Detect which cell encompasses the target text, then output its (X, Y) center coordinate. 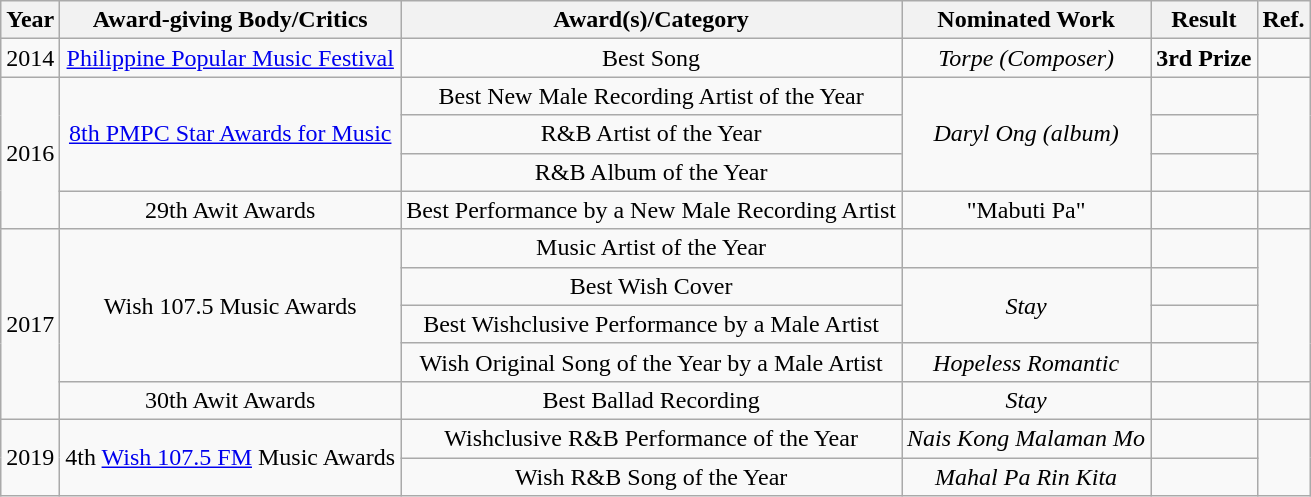
2019 (30, 457)
4th Wish 107.5 FM Music Awards (230, 457)
"Mabuti Pa" (1026, 210)
Award-giving Body/Critics (230, 20)
Best Wishclusive Performance by a Male Artist (652, 324)
Music Artist of the Year (652, 248)
Mahal Pa Rin Kita (1026, 477)
2017 (30, 324)
Result (1204, 20)
29th Awit Awards (230, 210)
R&B Album of the Year (652, 172)
Torpe (Composer) (1026, 58)
8th PMPC Star Awards for Music (230, 134)
Daryl Ong (album) (1026, 134)
2014 (30, 58)
Wishclusive R&B Performance of the Year (652, 438)
Wish 107.5 Music Awards (230, 305)
Nais Kong Malaman Mo (1026, 438)
30th Awit Awards (230, 400)
Hopeless Romantic (1026, 362)
3rd Prize (1204, 58)
Award(s)/Category (652, 20)
Best Song (652, 58)
Best Performance by a New Male Recording Artist (652, 210)
Nominated Work (1026, 20)
Ref. (1284, 20)
2016 (30, 153)
Philippine Popular Music Festival (230, 58)
Wish Original Song of the Year by a Male Artist (652, 362)
Best New Male Recording Artist of the Year (652, 96)
Best Wish Cover (652, 286)
R&B Artist of the Year (652, 134)
Wish R&B Song of the Year (652, 477)
Best Ballad Recording (652, 400)
Year (30, 20)
